Locate the cell with the specified text and output its (X, Y) center coordinate. 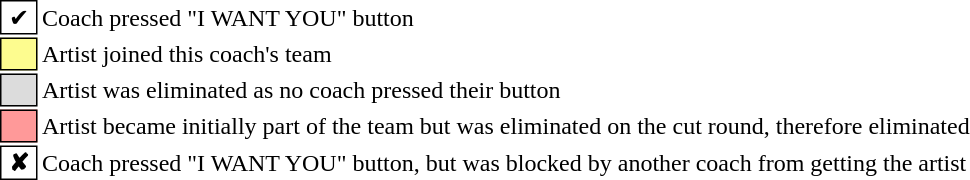
✘ (19, 163)
✔ (19, 17)
